Capture the cell that displays the provided text and extract its [x, y] central coordinate. 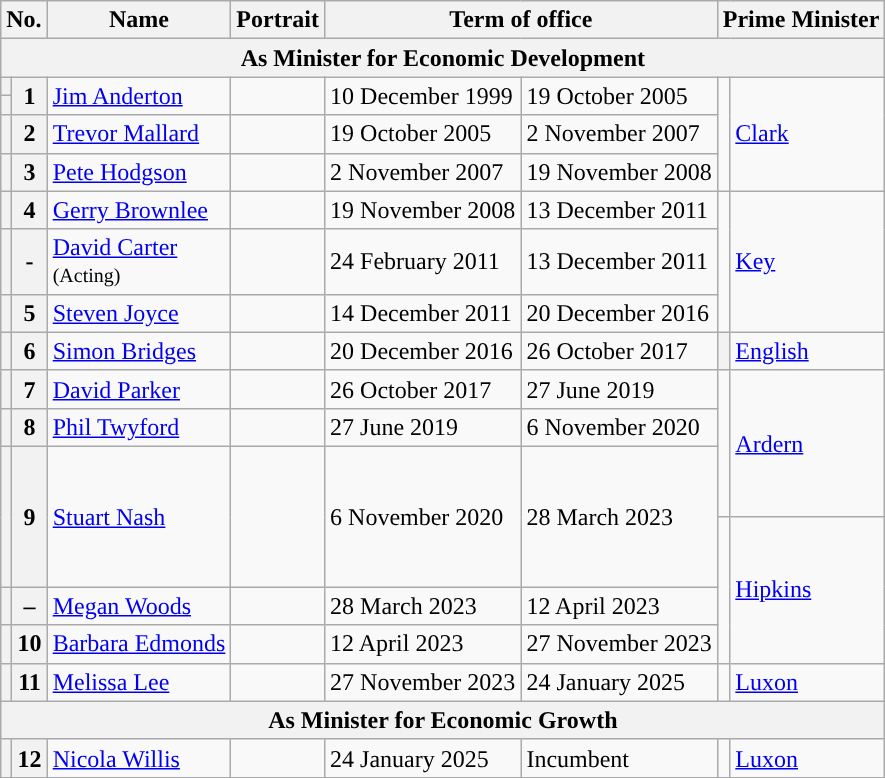
8 [30, 427]
10 [30, 644]
Ardern [808, 443]
1 [30, 96]
English [808, 351]
Stuart Nash [139, 516]
Nicola Willis [139, 758]
David Carter(Acting) [139, 262]
Steven Joyce [139, 313]
– [30, 606]
Name [139, 20]
2 [30, 134]
4 [30, 210]
Clark [808, 134]
Barbara Edmonds [139, 644]
6 [30, 351]
Portrait [278, 20]
Simon Bridges [139, 351]
14 December 2011 [423, 313]
David Parker [139, 389]
11 [30, 682]
Key [808, 262]
Trevor Mallard [139, 134]
- [30, 262]
Melissa Lee [139, 682]
3 [30, 172]
Jim Anderton [139, 96]
As Minister for Economic Development [443, 58]
Phil Twyford [139, 427]
7 [30, 389]
No. [24, 20]
Pete Hodgson [139, 172]
Gerry Brownlee [139, 210]
24 February 2011 [423, 262]
Term of office [522, 20]
Incumbent [619, 758]
12 [30, 758]
5 [30, 313]
Hipkins [808, 590]
9 [30, 516]
Megan Woods [139, 606]
10 December 1999 [423, 96]
Prime Minister [801, 20]
As Minister for Economic Growth [443, 720]
